Detect which cell encompasses the target text, then output its [X, Y] center coordinate. 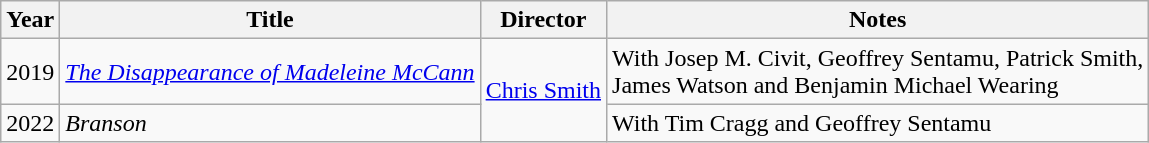
Notes [878, 20]
Branson [270, 123]
With Josep M. Civit, Geoffrey Sentamu, Patrick Smith,James Watson and Benjamin Michael Wearing [878, 72]
2019 [30, 72]
With Tim Cragg and Geoffrey Sentamu [878, 123]
Chris Smith [543, 90]
2022 [30, 123]
Director [543, 20]
Year [30, 20]
Title [270, 20]
The Disappearance of Madeleine McCann [270, 72]
